Extract the (X, Y) coordinate from the center of the cell holding the provided text.  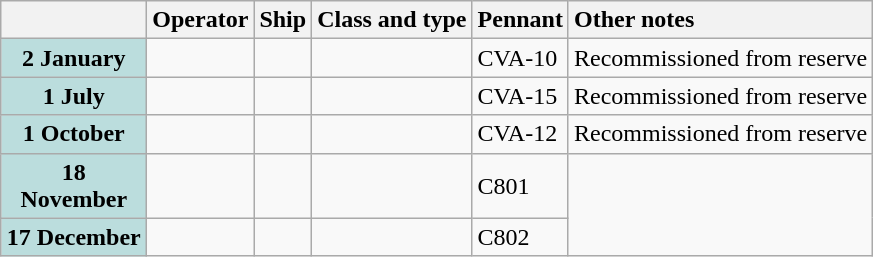
Other notes (720, 20)
Class and type (392, 20)
17 December (74, 237)
CVA-15 (520, 96)
C802 (520, 237)
2 January (74, 58)
C801 (520, 186)
Ship (283, 20)
CVA-10 (520, 58)
Operator (200, 20)
CVA-12 (520, 134)
Pennant (520, 20)
1 October (74, 134)
18 November (74, 186)
1 July (74, 96)
